Scan for the cell matching the given text and deliver its (X, Y) coordinate at center. 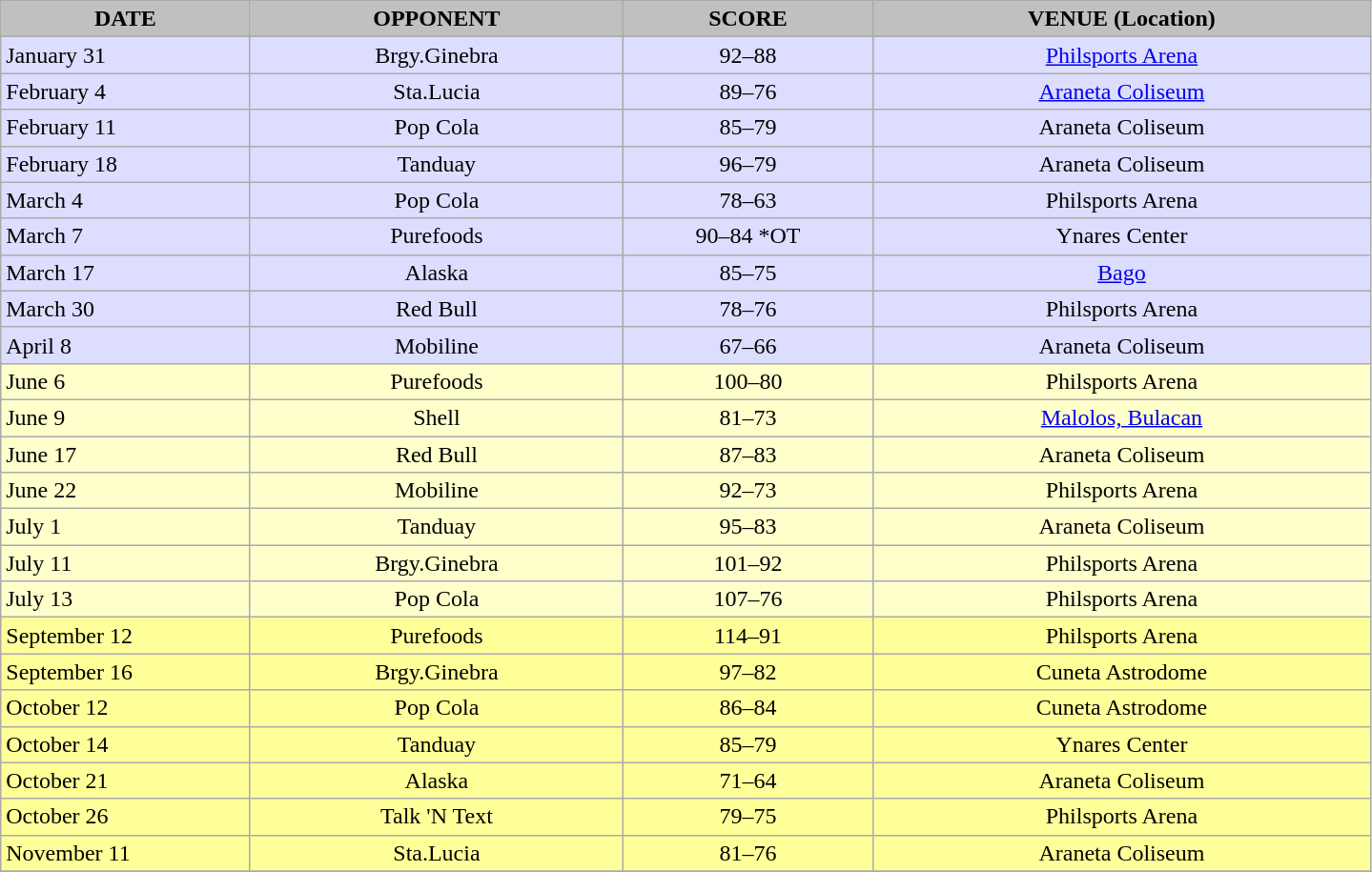
March 7 (126, 236)
March 17 (126, 273)
March 30 (126, 309)
107–76 (747, 599)
July 13 (126, 599)
February 4 (126, 91)
Malolos, Bulacan (1121, 417)
June 6 (126, 381)
71–64 (747, 781)
92–88 (747, 55)
September 16 (126, 672)
78–76 (747, 309)
79–75 (747, 817)
October 12 (126, 708)
September 12 (126, 636)
March 4 (126, 200)
96–79 (747, 164)
VENUE (Location) (1121, 19)
81–73 (747, 417)
July 11 (126, 563)
89–76 (747, 91)
April 8 (126, 345)
DATE (126, 19)
100–80 (747, 381)
OPPONENT (437, 19)
October 21 (126, 781)
June 17 (126, 455)
81–76 (747, 853)
SCORE (747, 19)
78–63 (747, 200)
June 9 (126, 417)
85–75 (747, 273)
February 11 (126, 128)
87–83 (747, 455)
Shell (437, 417)
February 18 (126, 164)
October 26 (126, 817)
October 14 (126, 744)
July 1 (126, 527)
92–73 (747, 491)
114–91 (747, 636)
95–83 (747, 527)
June 22 (126, 491)
101–92 (747, 563)
Talk 'N Text (437, 817)
86–84 (747, 708)
January 31 (126, 55)
97–82 (747, 672)
67–66 (747, 345)
November 11 (126, 853)
Bago (1121, 273)
90–84 *OT (747, 236)
